Locate the cell with the specified text and output its (X, Y) center coordinate. 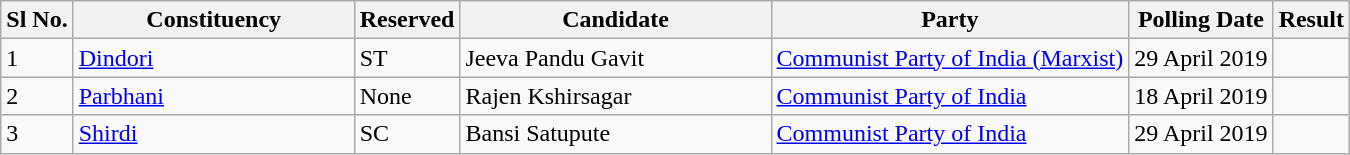
1 (37, 58)
Sl No. (37, 20)
18 April 2019 (1201, 96)
Bansi Satupute (616, 134)
Dindori (214, 58)
2 (37, 96)
Candidate (616, 20)
Polling Date (1201, 20)
3 (37, 134)
Constituency (214, 20)
Party (950, 20)
Result (1311, 20)
Shirdi (214, 134)
Rajen Kshirsagar (616, 96)
Communist Party of India (Marxist) (950, 58)
Reserved (407, 20)
Parbhani (214, 96)
None (407, 96)
Jeeva Pandu Gavit (616, 58)
SC (407, 134)
ST (407, 58)
